Search for the cell housing the specified text and yield its (X, Y) center coordinate. 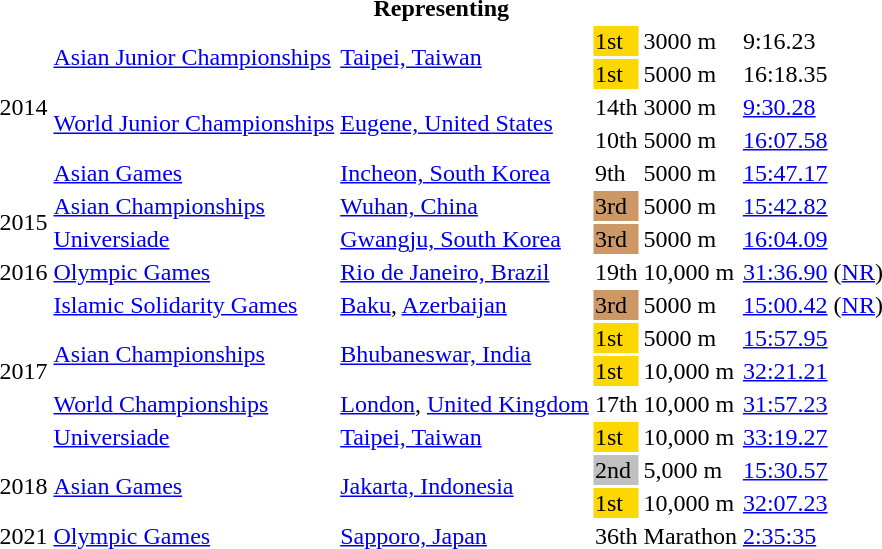
5,000 m (690, 470)
Incheon, South Korea (465, 173)
Bhubaneswar, India (465, 354)
17th (616, 404)
2nd (616, 470)
Gwangju, South Korea (465, 239)
Asian Junior Championships (194, 58)
Eugene, United States (465, 124)
14th (616, 107)
19th (616, 272)
Olympic Games (194, 272)
World Junior Championships (194, 124)
Rio de Janeiro, Brazil (465, 272)
World Championships (194, 404)
Baku, Azerbaijan (465, 305)
Islamic Solidarity Games (194, 305)
10th (616, 140)
Jakarta, Indonesia (465, 486)
London, United Kingdom (465, 404)
Wuhan, China (465, 206)
9th (616, 173)
